Provide the [X, Y] coordinate of the cell's center where the given text is located.  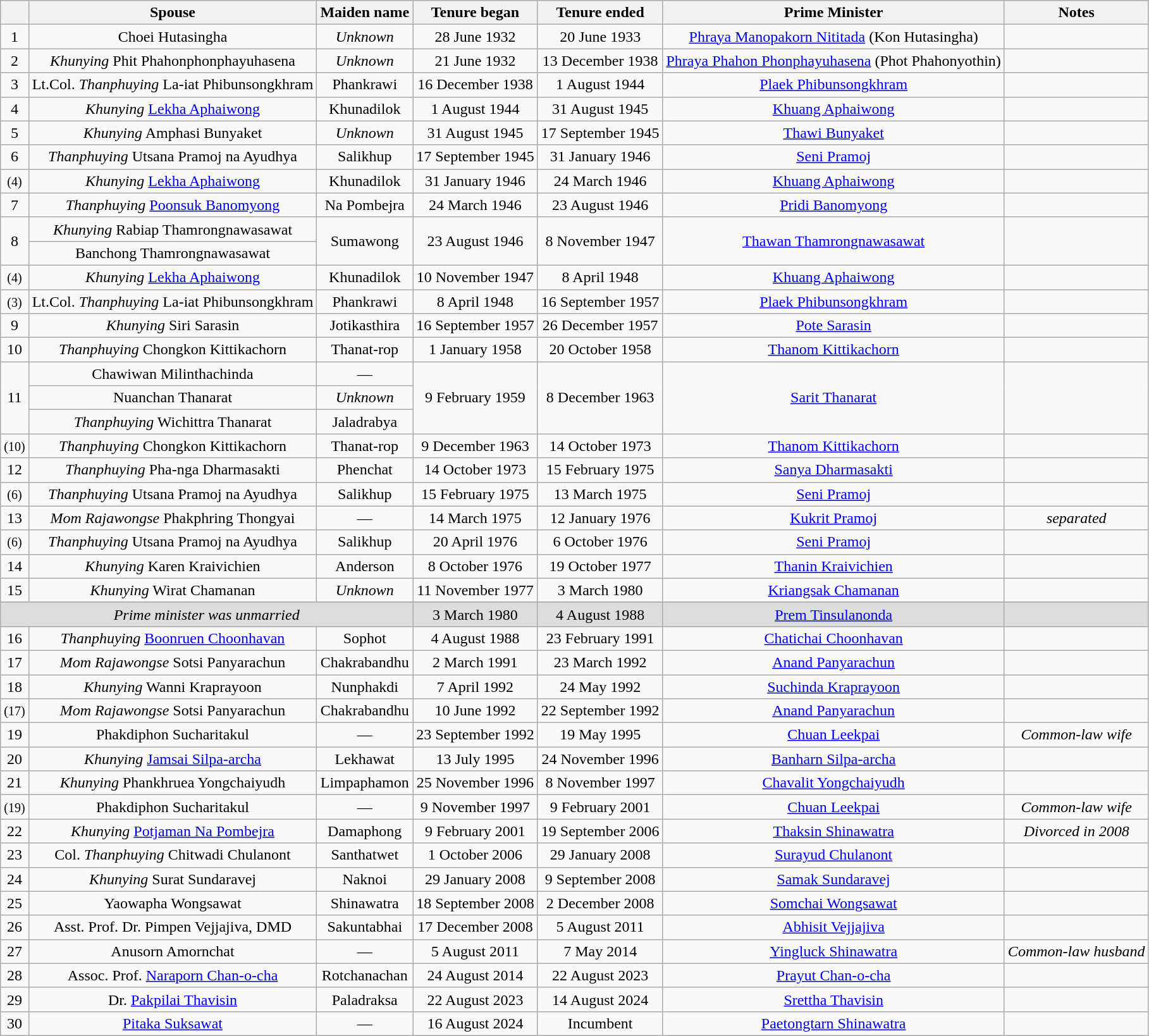
Mom Rajawongse Phakphring Thongyai [173, 518]
Thanin Kraivichien [833, 566]
Thanphuying Wichittra Thanarat [173, 422]
Sumawong [365, 241]
Khunying Wanni Kraprayoon [173, 686]
2 March 1991 [476, 662]
Kukrit Pramoj [833, 518]
Banharn Silpa-archa [833, 759]
Srettha Thavisin [833, 999]
Nuanchan Thanarat [173, 398]
7 May 2014 [600, 951]
Samak Sundaravej [833, 879]
9 [15, 326]
Phraya Manopakorn Nititada (Kon Hutasingha) [833, 37]
13 December 1938 [600, 61]
20 April 1976 [476, 542]
Rotchanachan [365, 975]
20 June 1933 [600, 37]
Thanphuying Boonruen Choonhavan [173, 638]
Sakuntabhai [365, 927]
6 October 1976 [600, 542]
Damaphong [365, 831]
12 [15, 470]
Khunying Amphasi Bunyaket [173, 133]
19 September 2006 [600, 831]
28 June 1932 [476, 37]
Kriangsak Chamanan [833, 590]
Col. Thanphuying Chitwadi Chulanont [173, 855]
Chatichai Choonhavan [833, 638]
24 November 1996 [600, 759]
16 August 2024 [476, 1023]
4 [15, 109]
26 [15, 927]
7 [15, 205]
Spouse [173, 13]
9 November 1997 [476, 807]
27 [15, 951]
Khunying Karen Kraivichien [173, 566]
Abhisit Vejjajiva [833, 927]
Limpaphamon [365, 783]
20 October 1958 [600, 350]
Pote Sarasin [833, 326]
29 [15, 999]
Chavalit Yongchaiyudh [833, 783]
Asst. Prof. Dr. Pimpen Vejjajiva, DMD [173, 927]
Thawi Bunyaket [833, 133]
23 [15, 855]
16 December 1938 [476, 85]
10 November 1947 [476, 277]
20 [15, 759]
18 [15, 686]
Thaksin Shinawatra [833, 831]
8 [15, 241]
16 [15, 638]
Jaladrabya [365, 422]
Khunying Phankhruea Yongchaiyudh [173, 783]
9 February 1959 [476, 398]
Thanphuying Pha-nga Dharmasakti [173, 470]
Notes [1076, 13]
Khunying Potjaman Na Pombejra [173, 831]
Pitaka Suksawat [173, 1023]
Somchai Wongsawat [833, 903]
24 May 1992 [600, 686]
30 [15, 1023]
5 [15, 133]
(17) [15, 711]
Paladraksa [365, 999]
8 November 1947 [600, 241]
Khunying Jamsai Silpa-archa [173, 759]
2 [15, 61]
8 December 1963 [600, 398]
Yingluck Shinawatra [833, 951]
Khunying Phit Phahonphonphayuhasena [173, 61]
1 [15, 37]
Lekhawat [365, 759]
8 October 1976 [476, 566]
23 March 1992 [600, 662]
Phenchat [365, 470]
Sanya Dharmasakti [833, 470]
Anusorn Amornchat [173, 951]
Khunying Rabiap Thamrongnawasawat [173, 229]
Suchinda Kraprayoon [833, 686]
Khunying Siri Sarasin [173, 326]
24 [15, 879]
23 February 1991 [600, 638]
Banchong Thamrongnawasawat [173, 253]
28 [15, 975]
26 December 1957 [600, 326]
Thanphuying Poonsuk Banomyong [173, 205]
23 September 1992 [476, 735]
14 August 2024 [600, 999]
Chawiwan Milinthachinda [173, 374]
Tenure ended [600, 13]
Paetongtarn Shinawatra [833, 1023]
Thawan Thamrongnawasawat [833, 241]
(10) [15, 446]
Nunphakdi [365, 686]
14 [15, 566]
Jotikasthira [365, 326]
17 [15, 662]
(19) [15, 807]
Sarit Thanarat [833, 398]
24 August 2014 [476, 975]
Anderson [365, 566]
Assoc. Prof. Naraporn Chan-o-cha [173, 975]
14 March 1975 [476, 518]
10 June 1992 [476, 711]
Khunying Surat Sundaravej [173, 879]
2 December 2008 [600, 903]
1 October 2006 [476, 855]
Yaowapha Wongsawat [173, 903]
Sophot [365, 638]
8 November 1997 [600, 783]
10 [15, 350]
(3) [15, 302]
25 November 1996 [476, 783]
19 October 1977 [600, 566]
separated [1076, 518]
25 [15, 903]
Prime minister was unmarried [207, 614]
Pridi Banomyong [833, 205]
Na Pombejra [365, 205]
17 December 2008 [476, 927]
Common-law husband [1076, 951]
1 January 1958 [476, 350]
9 September 2008 [600, 879]
22 [15, 831]
Khunying Wirat Chamanan [173, 590]
6 [15, 157]
7 April 1992 [476, 686]
22 September 1992 [600, 711]
Santhatwet [365, 855]
21 [15, 783]
Dr. Pakpilai Thavisin [173, 999]
Surayud Chulanont [833, 855]
11 November 1977 [476, 590]
18 September 2008 [476, 903]
Prayut Chan-o-cha [833, 975]
13 [15, 518]
3 [15, 85]
13 July 1995 [476, 759]
Maiden name [365, 13]
9 December 1963 [476, 446]
19 [15, 735]
11 [15, 398]
Divorced in 2008 [1076, 831]
Choei Hutasingha [173, 37]
21 June 1932 [476, 61]
13 March 1975 [600, 494]
Prime Minister [833, 13]
15 [15, 590]
Shinawatra [365, 903]
Incumbent [600, 1023]
19 May 1995 [600, 735]
Phraya Phahon Phonphayuhasena (Phot Phahonyothin) [833, 61]
Prem Tinsulanonda [833, 614]
Tenure began [476, 13]
Naknoi [365, 879]
12 January 1976 [600, 518]
